Identify which cell holds the provided text, then report its [x, y] central coordinate. 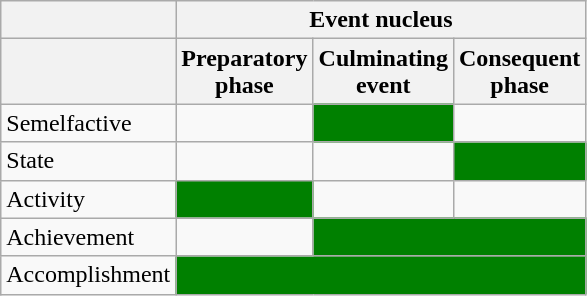
Accomplishment [88, 275]
Semelfactive [88, 123]
Event nucleus [381, 20]
Culminatingevent [383, 72]
Consequentphase [519, 72]
Achievement [88, 237]
State [88, 161]
Preparatoryphase [244, 72]
Activity [88, 199]
